From the cell containing the given text, extract its center point as (x, y) coordinate. 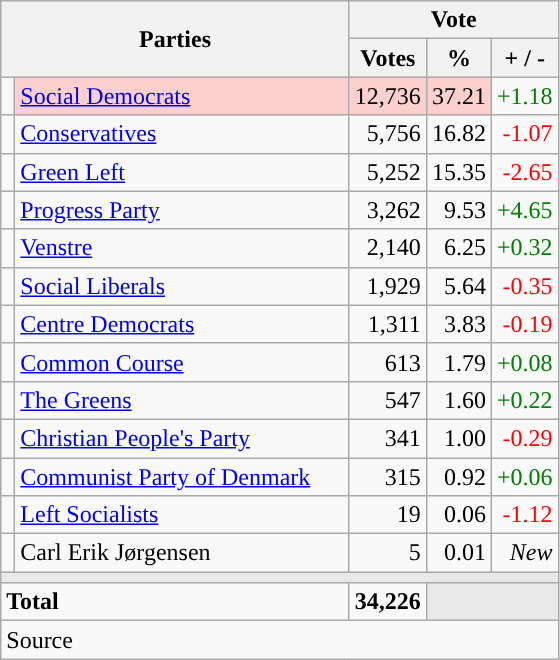
6.25 (458, 248)
-2.65 (524, 172)
34,226 (388, 602)
+0.22 (524, 400)
1.60 (458, 400)
2,140 (388, 248)
5,756 (388, 134)
16.82 (458, 134)
15.35 (458, 172)
341 (388, 438)
315 (388, 477)
Social Liberals (182, 286)
-1.07 (524, 134)
1.79 (458, 362)
5,252 (388, 172)
5.64 (458, 286)
1,929 (388, 286)
Vote (454, 20)
0.06 (458, 515)
Social Democrats (182, 96)
547 (388, 400)
-0.35 (524, 286)
12,736 (388, 96)
Source (280, 640)
Common Course (182, 362)
-1.12 (524, 515)
Conservatives (182, 134)
9.53 (458, 210)
The Greens (182, 400)
Total (176, 602)
613 (388, 362)
Green Left (182, 172)
Carl Erik Jørgensen (182, 553)
Progress Party (182, 210)
1,311 (388, 324)
Parties (176, 39)
% (458, 58)
3,262 (388, 210)
+0.32 (524, 248)
19 (388, 515)
5 (388, 553)
Christian People's Party (182, 438)
3.83 (458, 324)
Communist Party of Denmark (182, 477)
1.00 (458, 438)
+0.08 (524, 362)
0.01 (458, 553)
+0.06 (524, 477)
Votes (388, 58)
0.92 (458, 477)
+1.18 (524, 96)
37.21 (458, 96)
+ / - (524, 58)
Centre Democrats (182, 324)
-0.19 (524, 324)
New (524, 553)
Left Socialists (182, 515)
+4.65 (524, 210)
Venstre (182, 248)
-0.29 (524, 438)
